Scan for the cell matching the given text and deliver its (X, Y) coordinate at center. 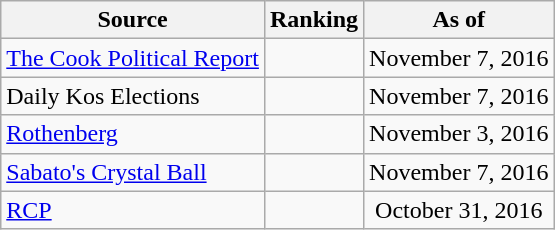
Ranking (314, 20)
Source (133, 20)
The Cook Political Report (133, 58)
Daily Kos Elections (133, 96)
Sabato's Crystal Ball (133, 172)
RCP (133, 210)
As of (459, 20)
Rothenberg (133, 134)
November 3, 2016 (459, 134)
October 31, 2016 (459, 210)
